Determine the (x, y) coordinate at the center of the cell enclosing the given text.  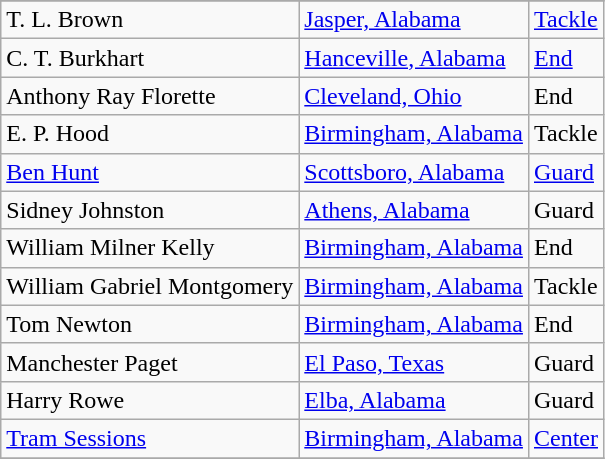
Center (566, 438)
Elba, Alabama (414, 400)
Tram Sessions (150, 438)
El Paso, Texas (414, 362)
Harry Rowe (150, 400)
Cleveland, Ohio (414, 96)
Hanceville, Alabama (414, 58)
C. T. Burkhart (150, 58)
Tom Newton (150, 324)
Sidney Johnston (150, 210)
Jasper, Alabama (414, 20)
Manchester Paget (150, 362)
Athens, Alabama (414, 210)
T. L. Brown (150, 20)
Scottsboro, Alabama (414, 172)
Ben Hunt (150, 172)
Anthony Ray Florette (150, 96)
E. P. Hood (150, 134)
William Gabriel Montgomery (150, 286)
William Milner Kelly (150, 248)
